Output the (x, y) coordinate of the center of the cell containing the given text.  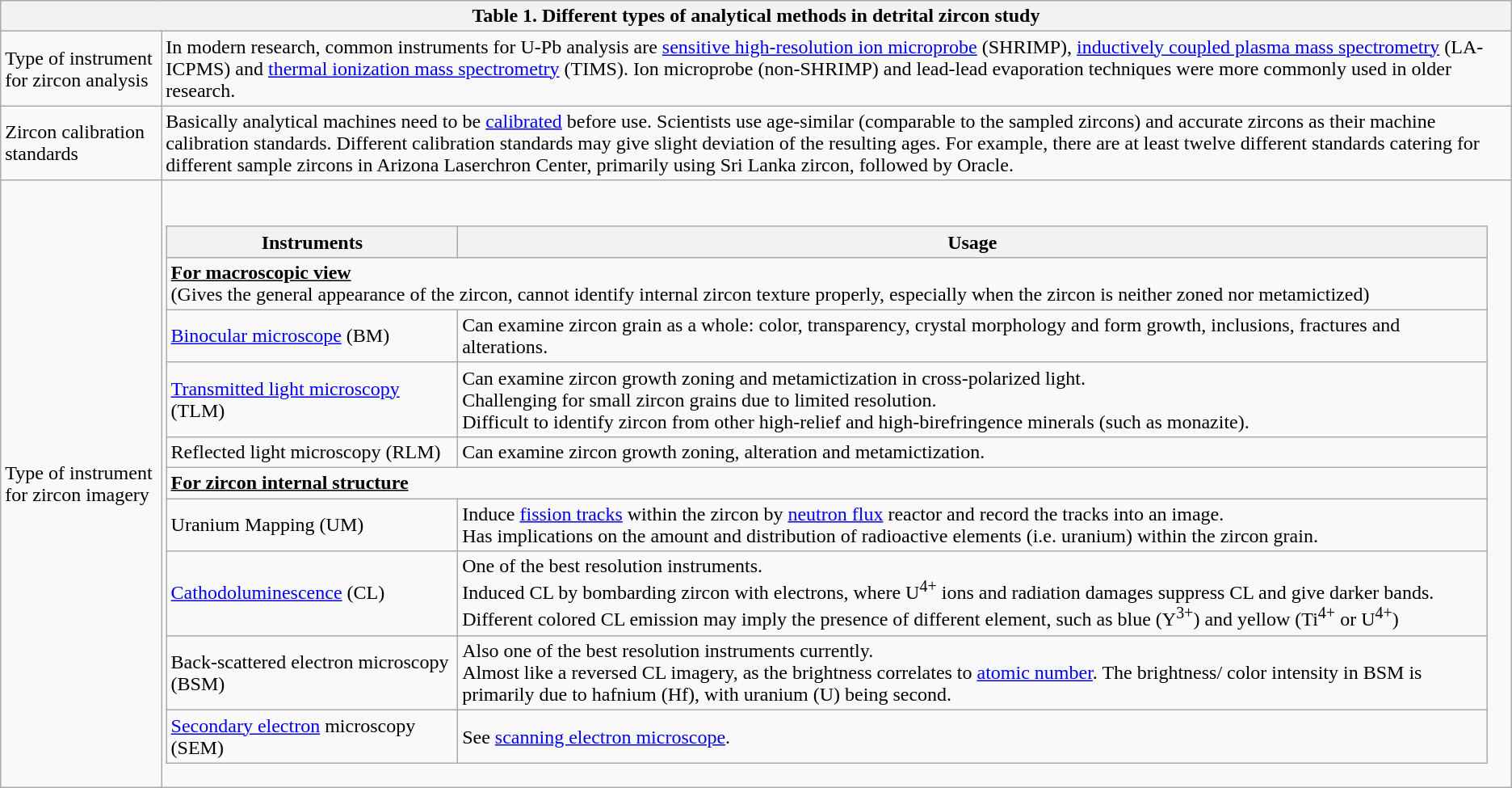
Uranium Mapping (UM) (312, 525)
Instruments (312, 242)
Secondary electron microscopy (SEM) (312, 737)
Reflected light microscopy (RLM) (312, 452)
Type of instrument for zircon imagery (81, 483)
Usage (972, 242)
Binocular microscope (BM) (312, 336)
Cathodoluminescence (CL) (312, 593)
Transmitted light microscopy (TLM) (312, 399)
For zircon internal structure (827, 483)
Can examine zircon growth zoning, alteration and metamictization. (972, 452)
Back-scattered electron microscopy (BSM) (312, 673)
Type of instrument for zircon analysis (81, 69)
Can examine zircon grain as a whole: color, transparency, crystal morphology and form growth, inclusions, fractures and alterations. (972, 336)
Zircon calibration standards (81, 143)
See scanning electron microscope. (972, 737)
Table 1. Different types of analytical methods in detrital zircon study (756, 16)
